For the text-containing cell, return its midpoint in [X, Y] coordinate format. 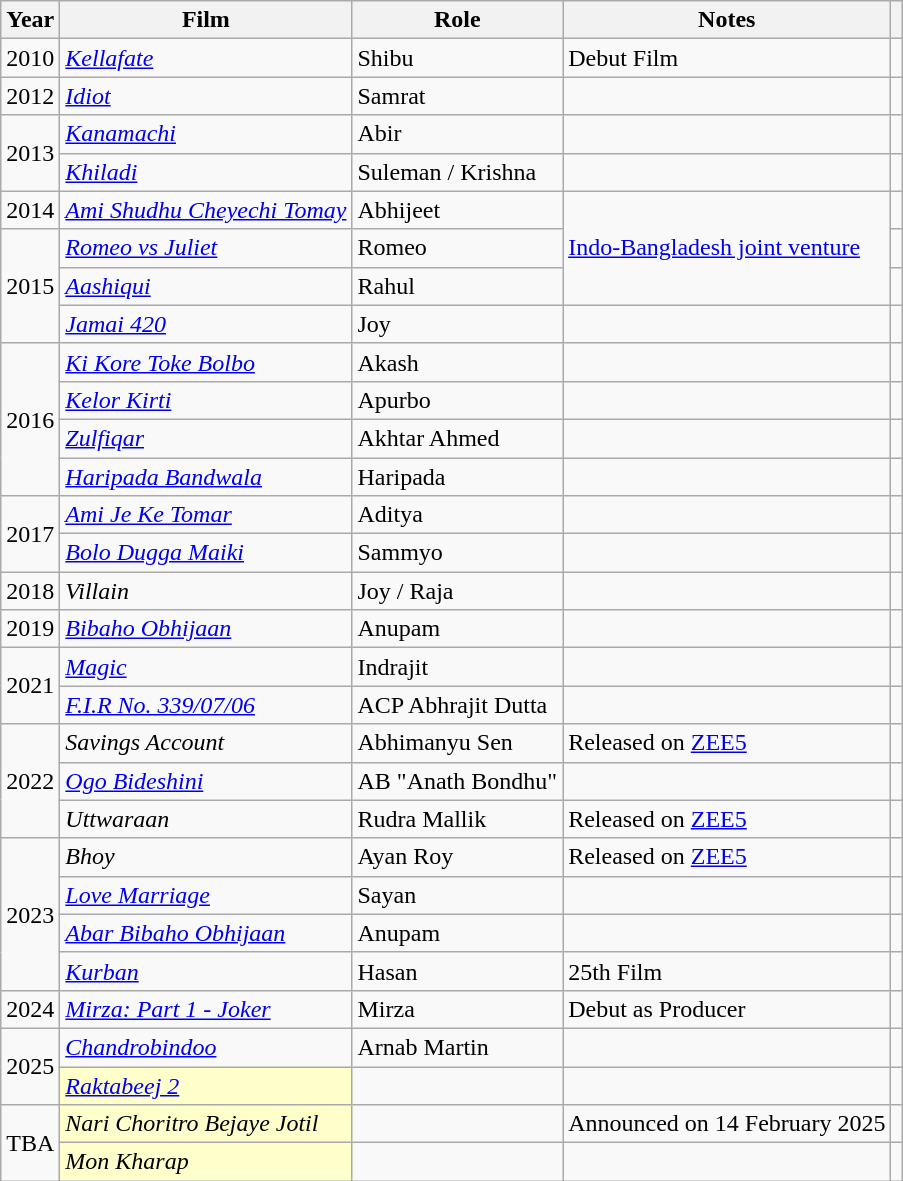
Rudra Mallik [458, 819]
Shibu [458, 58]
Samrat [458, 96]
Idiot [206, 96]
F.I.R No. 339/07/06 [206, 705]
Akhtar Ahmed [458, 438]
Abhimanyu Sen [458, 743]
Role [458, 20]
Kurban [206, 971]
Debut Film [727, 58]
Khiladi [206, 172]
Ki Kore Toke Bolbo [206, 362]
Indo-Bangladesh joint venture [727, 248]
Announced on 14 February 2025 [727, 1124]
Romeo [458, 248]
Magic [206, 667]
2014 [30, 210]
Bhoy [206, 857]
Indrajit [458, 667]
2015 [30, 286]
Apurbo [458, 400]
Ami Shudhu Cheyechi Tomay [206, 210]
Abir [458, 134]
Rahul [458, 286]
Aashiqui [206, 286]
2024 [30, 1009]
Zulfiqar [206, 438]
2025 [30, 1066]
Kelor Kirti [206, 400]
Ayan Roy [458, 857]
2022 [30, 781]
Haripada Bandwala [206, 477]
Kellafate [206, 58]
Nari Choritro Bejaye Jotil [206, 1124]
Love Marriage [206, 895]
Mon Kharap [206, 1162]
Ogo Bideshini [206, 781]
Jamai 420 [206, 324]
Chandrobindoo [206, 1047]
2013 [30, 153]
TBA [30, 1143]
2021 [30, 686]
2019 [30, 629]
Sammyo [458, 553]
Abhijeet [458, 210]
Bolo Dugga Maiki [206, 553]
2017 [30, 534]
2016 [30, 419]
Villain [206, 591]
Arnab Martin [458, 1047]
Romeo vs Juliet [206, 248]
Notes [727, 20]
Savings Account [206, 743]
2023 [30, 914]
Film [206, 20]
2012 [30, 96]
Joy / Raja [458, 591]
Akash [458, 362]
Uttwaraan [206, 819]
Year [30, 20]
Mirza: Part 1 - Joker [206, 1009]
Abar Bibaho Obhijaan [206, 933]
Suleman / Krishna [458, 172]
Hasan [458, 971]
2010 [30, 58]
Debut as Producer [727, 1009]
AB "Anath Bondhu" [458, 781]
Joy [458, 324]
Haripada [458, 477]
Raktabeej 2 [206, 1085]
Mirza [458, 1009]
25th Film [727, 971]
Sayan [458, 895]
Aditya [458, 515]
Bibaho Obhijaan [206, 629]
Kanamachi [206, 134]
Ami Je Ke Tomar [206, 515]
ACP Abhrajit Dutta [458, 705]
2018 [30, 591]
